Search for the cell housing the specified text and yield its [x, y] center coordinate. 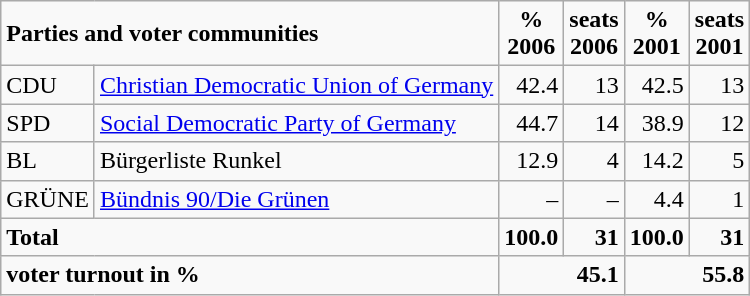
Bündnis 90/Die Grünen [296, 199]
voter turnout in % [250, 275]
CDU [48, 85]
Parties and voter communities [250, 34]
Christian Democratic Union of Germany [296, 85]
BL [48, 161]
14.2 [656, 161]
55.8 [686, 275]
44.7 [532, 123]
42.4 [532, 85]
Total [250, 237]
5 [719, 161]
seats2006 [594, 34]
12.9 [532, 161]
GRÜNE [48, 199]
42.5 [656, 85]
1 [719, 199]
12 [719, 123]
4 [594, 161]
%2006 [532, 34]
SPD [48, 123]
%2001 [656, 34]
Social Democratic Party of Germany [296, 123]
Bürgerliste Runkel [296, 161]
4.4 [656, 199]
14 [594, 123]
38.9 [656, 123]
45.1 [562, 275]
seats2001 [719, 34]
